Extract the [x, y] coordinate from the center of the cell holding the provided text.  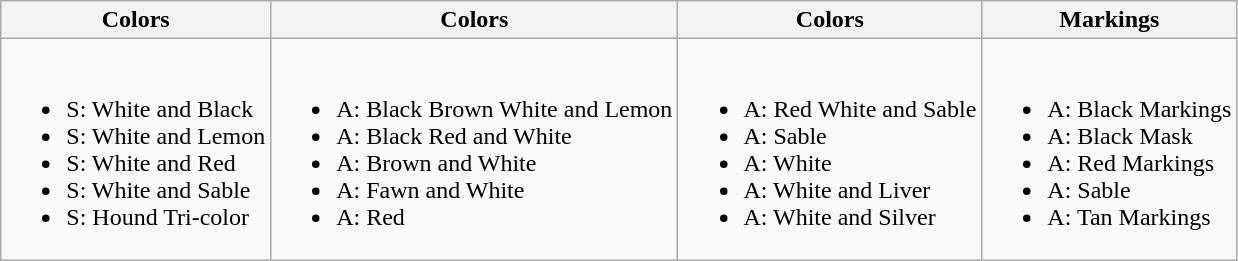
A: Black MarkingsA: Black MaskA: Red MarkingsA: SableA: Tan Markings [1110, 150]
S: White and BlackS: White and LemonS: White and RedS: White and SableS: Hound Tri-color [136, 150]
Markings [1110, 20]
A: Red White and SableA: SableA: WhiteA: White and LiverA: White and Silver [830, 150]
A: Black Brown White and LemonA: Black Red and WhiteA: Brown and WhiteA: Fawn and WhiteA: Red [474, 150]
